Return (x, y) of the center of cell containing provided text 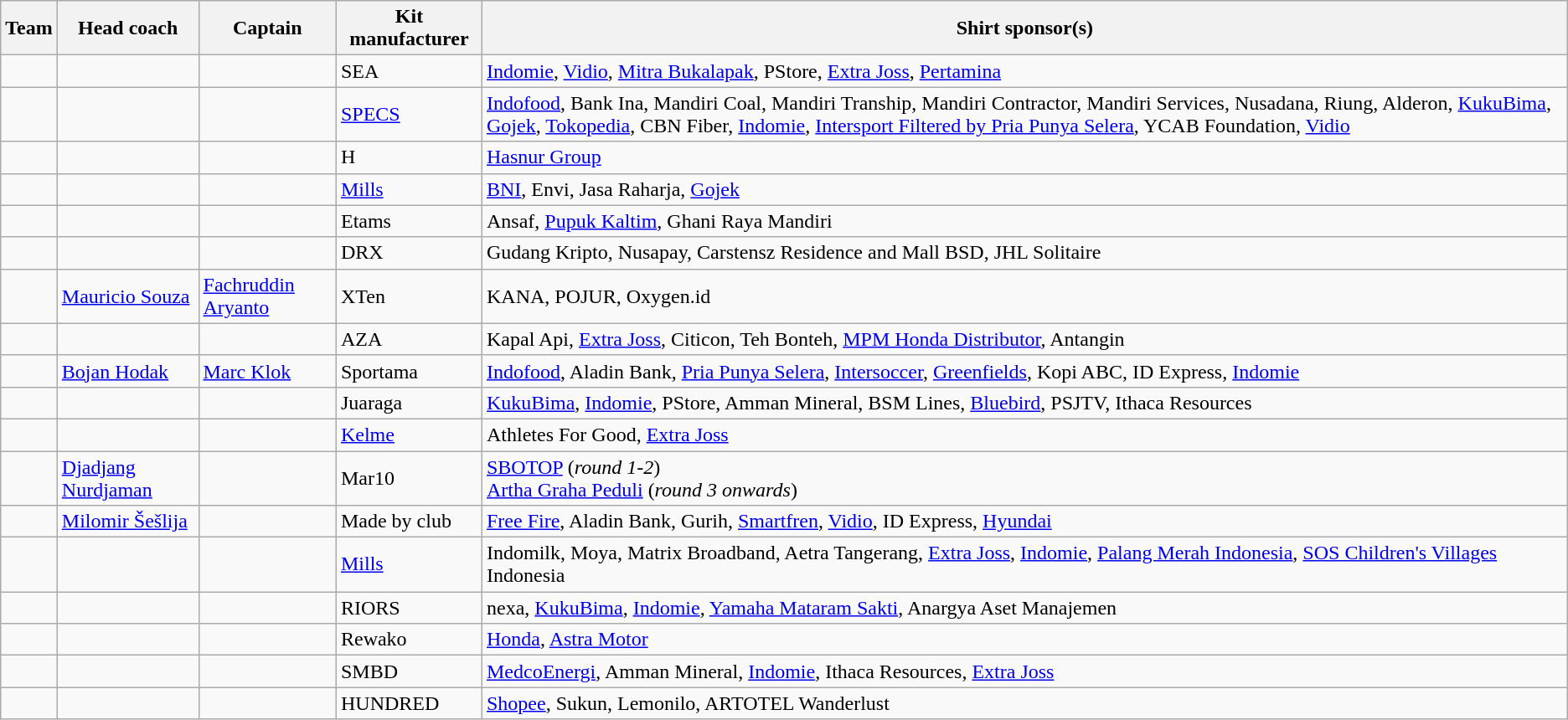
Kapal Api, Extra Joss, Citicon, Teh Bonteh, MPM Honda Distributor, Antangin (1024, 339)
Free Fire, Aladin Bank, Gurih, Smartfren, Vidio, ID Express, Hyundai (1024, 522)
MedcoEnergi, Amman Mineral, Indomie, Ithaca Resources, Extra Joss (1024, 671)
HUNDRED (409, 703)
Indomie, Vidio, Mitra Bukalapak, PStore, Extra Joss, Pertamina (1024, 71)
Shirt sponsor(s) (1024, 28)
Bojan Hodak (127, 371)
Kit manufacturer (409, 28)
KANA, POJUR, Oxygen.id (1024, 296)
nexa, KukuBima, Indomie, Yamaha Mataram Sakti, Anargya Aset Manajemen (1024, 608)
Juaraga (409, 403)
H (409, 157)
Made by club (409, 522)
AZA (409, 339)
SEA (409, 71)
XTen (409, 296)
Shopee, Sukun, Lemonilo, ARTOTEL Wanderlust (1024, 703)
Rewako (409, 640)
Indomilk, Moya, Matrix Broadband, Aetra Tangerang, Extra Joss, Indomie, Palang Merah Indonesia, SOS Children's Villages Indonesia (1024, 564)
Marc Klok (267, 371)
KukuBima, Indomie, PStore, Amman Mineral, BSM Lines, Bluebird, PSJTV, Ithaca Resources (1024, 403)
Milomir Šešlija (127, 522)
RIORS (409, 608)
Honda, Astra Motor (1024, 640)
Etams (409, 221)
Indofood, Aladin Bank, Pria Punya Selera, Intersoccer, Greenfields, Kopi ABC, ID Express, Indomie (1024, 371)
Athletes For Good, Extra Joss (1024, 435)
Fachruddin Aryanto (267, 296)
Kelme (409, 435)
Mauricio Souza (127, 296)
Ansaf, Pupuk Kaltim, Ghani Raya Mandiri (1024, 221)
BNI, Envi, Jasa Raharja, Gojek (1024, 189)
Head coach (127, 28)
Gudang Kripto, Nusapay, Carstensz Residence and Mall BSD, JHL Solitaire (1024, 253)
DRX (409, 253)
Team (29, 28)
SPECS (409, 114)
Captain (267, 28)
Hasnur Group (1024, 157)
Sportama (409, 371)
SMBD (409, 671)
Mar10 (409, 477)
SBOTOP (round 1-2)Artha Graha Peduli (round 3 onwards) (1024, 477)
Djadjang Nurdjaman (127, 477)
